Detect which cell encompasses the target text, then output its [x, y] center coordinate. 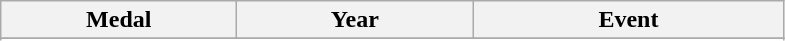
Event [628, 20]
Year [355, 20]
Medal [119, 20]
